Detect which cell encompasses the target text, then output its [x, y] center coordinate. 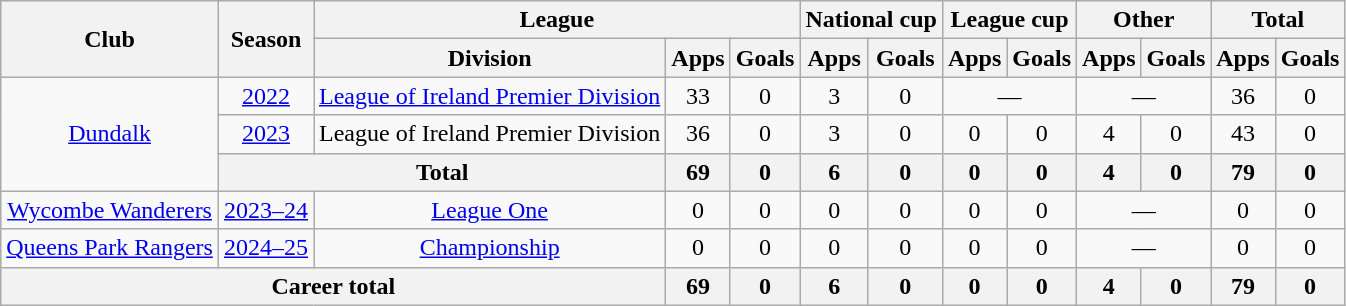
Championship [490, 248]
League [557, 20]
Club [110, 39]
National cup [871, 20]
Dundalk [110, 134]
League One [490, 210]
Wycombe Wanderers [110, 210]
2022 [266, 96]
2023–24 [266, 210]
League cup [1009, 20]
2024–25 [266, 248]
33 [698, 96]
2023 [266, 134]
Season [266, 39]
Division [490, 58]
43 [1243, 134]
Queens Park Rangers [110, 248]
Other [1144, 20]
Career total [334, 286]
